Return (x, y) of the center of cell containing provided text 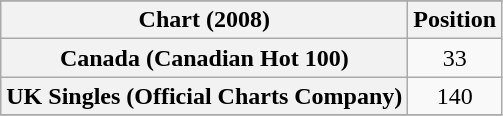
UK Singles (Official Charts Company) (204, 96)
Canada (Canadian Hot 100) (204, 58)
Chart (2008) (204, 20)
33 (455, 58)
Position (455, 20)
140 (455, 96)
